Find where the given text appears and provide that cell's center as (x, y) coordinate. 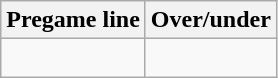
Pregame line (74, 20)
Over/under (210, 20)
